Return (x, y) of the center of cell containing provided text 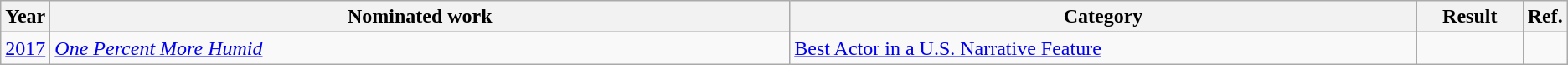
Ref. (1545, 17)
Nominated work (420, 17)
Year (25, 17)
Best Actor in a U.S. Narrative Feature (1104, 48)
2017 (25, 48)
Category (1104, 17)
One Percent More Humid (420, 48)
Result (1469, 17)
